Provide the [x, y] coordinate of the cell's center where the given text is located.  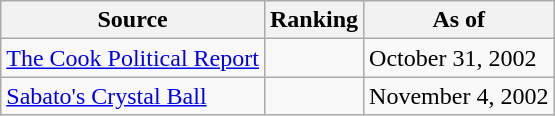
October 31, 2002 [459, 58]
November 4, 2002 [459, 96]
Ranking [314, 20]
Source [133, 20]
The Cook Political Report [133, 58]
Sabato's Crystal Ball [133, 96]
As of [459, 20]
